For the text-containing cell, return its midpoint in [X, Y] coordinate format. 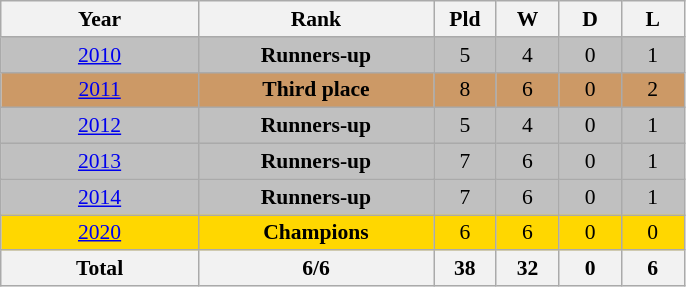
W [528, 19]
2013 [100, 162]
L [652, 19]
Year [100, 19]
2010 [100, 55]
2014 [100, 197]
Total [100, 269]
8 [466, 90]
2 [652, 90]
32 [528, 269]
6/6 [316, 269]
D [590, 19]
2020 [100, 233]
Pld [466, 19]
Third place [316, 90]
2011 [100, 90]
Rank [316, 19]
Champions [316, 233]
2012 [100, 126]
38 [466, 269]
